Identify which cell holds the provided text, then report its (x, y) central coordinate. 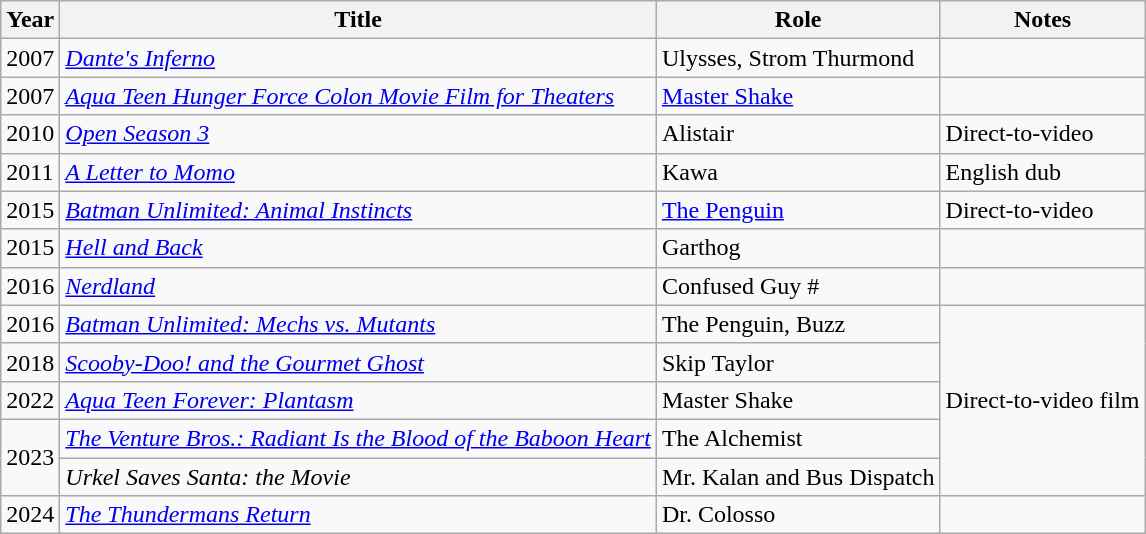
2022 (30, 400)
English dub (1042, 172)
2024 (30, 515)
Aqua Teen Hunger Force Colon Movie Film for Theaters (358, 96)
Aqua Teen Forever: Plantasm (358, 400)
Garthog (798, 248)
Mr. Kalan and Bus Dispatch (798, 477)
Notes (1042, 20)
Nerdland (358, 286)
The Penguin, Buzz (798, 324)
2010 (30, 134)
Batman Unlimited: Mechs vs. Mutants (358, 324)
Dante's Inferno (358, 58)
2018 (30, 362)
Urkel Saves Santa: the Movie (358, 477)
2011 (30, 172)
The Alchemist (798, 438)
The Venture Bros.: Radiant Is the Blood of the Baboon Heart (358, 438)
Hell and Back (358, 248)
Confused Guy # (798, 286)
Open Season 3 (358, 134)
Role (798, 20)
2023 (30, 457)
Kawa (798, 172)
The Penguin (798, 210)
Scooby-Doo! and the Gourmet Ghost (358, 362)
A Letter to Momo (358, 172)
Ulysses, Strom Thurmond (798, 58)
Alistair (798, 134)
Title (358, 20)
Direct-to-video film (1042, 400)
The Thundermans Return (358, 515)
Skip Taylor (798, 362)
Batman Unlimited: Animal Instincts (358, 210)
Dr. Colosso (798, 515)
Year (30, 20)
